From the cell containing the given text, extract its center point as [X, Y] coordinate. 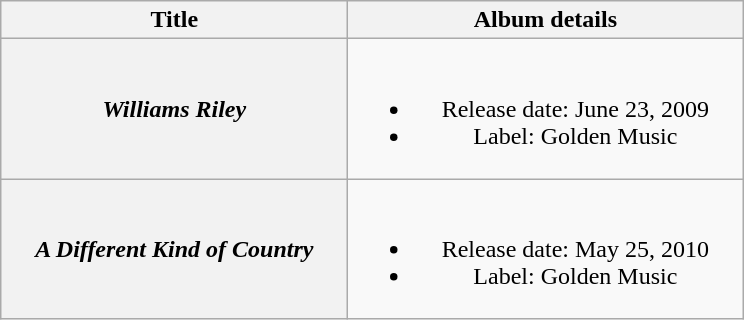
Williams Riley [174, 109]
A Different Kind of Country [174, 249]
Release date: May 25, 2010Label: Golden Music [546, 249]
Title [174, 20]
Album details [546, 20]
Release date: June 23, 2009Label: Golden Music [546, 109]
